From the cell containing the given text, extract its center point as [X, Y] coordinate. 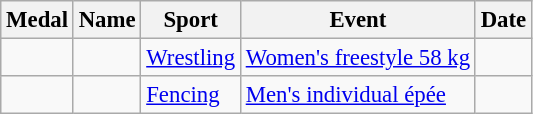
Event [358, 20]
Date [503, 20]
Women's freestyle 58 kg [358, 58]
Fencing [191, 95]
Sport [191, 20]
Medal [38, 20]
Wrestling [191, 58]
Men's individual épée [358, 95]
Name [107, 20]
